For the text-containing cell, return its midpoint in (x, y) coordinate format. 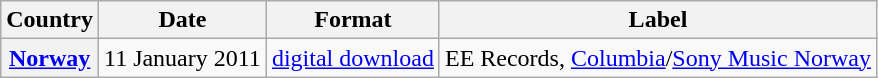
Format (352, 20)
Label (658, 20)
11 January 2011 (182, 58)
Norway (50, 58)
digital download (352, 58)
EE Records, Columbia/Sony Music Norway (658, 58)
Date (182, 20)
Country (50, 20)
